Provide the (x, y) coordinate of the cell's center where the given text is located.  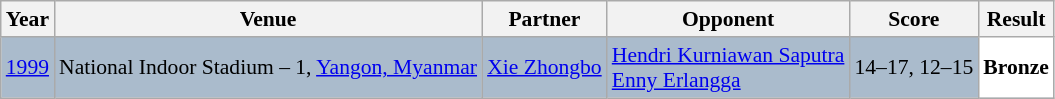
Xie Zhongbo (544, 68)
Partner (544, 19)
Venue (268, 19)
14–17, 12–15 (914, 68)
Result (1016, 19)
Opponent (728, 19)
Hendri Kurniawan Saputra Enny Erlangga (728, 68)
National Indoor Stadium – 1, Yangon, Myanmar (268, 68)
Year (28, 19)
Bronze (1016, 68)
Score (914, 19)
1999 (28, 68)
